For the text-containing cell, return its midpoint in (x, y) coordinate format. 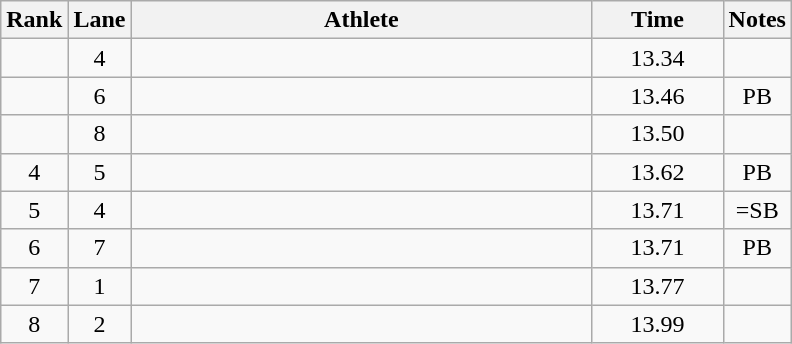
13.99 (658, 324)
=SB (757, 210)
2 (100, 324)
Athlete (362, 20)
13.34 (658, 58)
13.77 (658, 286)
13.50 (658, 134)
Notes (757, 20)
13.46 (658, 96)
1 (100, 286)
Time (658, 20)
Rank (34, 20)
13.62 (658, 172)
Lane (100, 20)
